For the text-containing cell, return its midpoint in (X, Y) coordinate format. 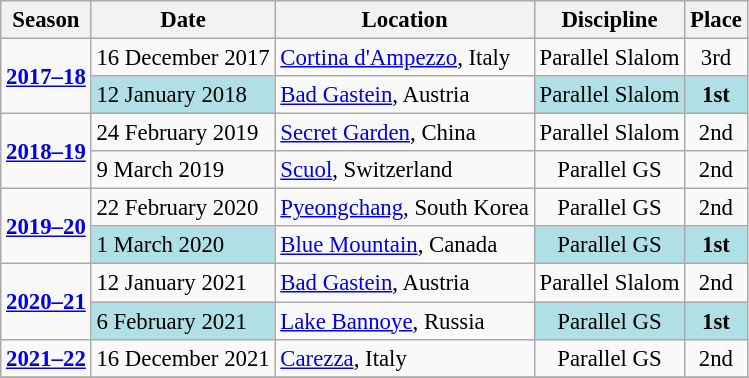
Lake Bannoye, Russia (404, 321)
2020–21 (46, 302)
16 December 2017 (183, 58)
2018–19 (46, 152)
Secret Garden, China (404, 133)
2017–18 (46, 76)
1 March 2020 (183, 245)
Blue Mountain, Canada (404, 245)
12 January 2018 (183, 95)
Season (46, 20)
6 February 2021 (183, 321)
12 January 2021 (183, 283)
Location (404, 20)
2019–20 (46, 226)
2021–22 (46, 358)
Date (183, 20)
Pyeongchang, South Korea (404, 208)
22 February 2020 (183, 208)
Place (716, 20)
Cortina d'Ampezzo, Italy (404, 58)
9 March 2019 (183, 170)
Discipline (609, 20)
Scuol, Switzerland (404, 170)
16 December 2021 (183, 358)
24 February 2019 (183, 133)
3rd (716, 58)
Carezza, Italy (404, 358)
